Scan for the cell matching the given text and deliver its [X, Y] coordinate at center. 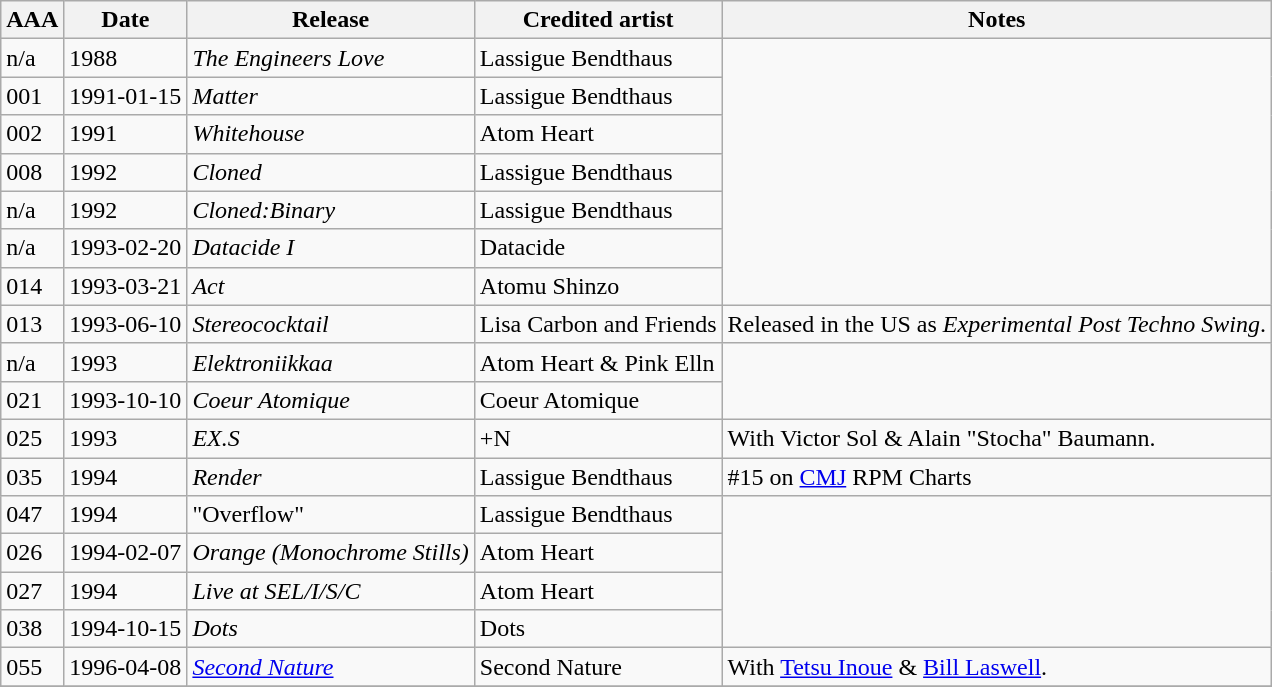
EX.S [330, 438]
+N [598, 438]
Datacide I [330, 248]
013 [32, 324]
1993-06-10 [126, 324]
"Overflow" [330, 515]
025 [32, 438]
With Victor Sol & Alain "Stocha" Baumann. [996, 438]
Matter [330, 96]
1994-10-15 [126, 629]
Whitehouse [330, 134]
Atomu Shinzo [598, 286]
008 [32, 172]
The Engineers Love [330, 58]
Atom Heart & Pink Elln [598, 362]
1991-01-15 [126, 96]
Cloned:Binary [330, 210]
1988 [126, 58]
Credited artist [598, 20]
002 [32, 134]
027 [32, 591]
Act [330, 286]
#15 on CMJ RPM Charts [996, 477]
Elektroniikkaa [330, 362]
Render [330, 477]
Lisa Carbon and Friends [598, 324]
047 [32, 515]
001 [32, 96]
AAA [32, 20]
1996-04-08 [126, 667]
1994-02-07 [126, 553]
Notes [996, 20]
Release [330, 20]
Orange (Monochrome Stills) [330, 553]
038 [32, 629]
021 [32, 400]
026 [32, 553]
1993-03-21 [126, 286]
Datacide [598, 248]
014 [32, 286]
Released in the US as Experimental Post Techno Swing. [996, 324]
1991 [126, 134]
Live at SEL/I/S/C [330, 591]
1993-02-20 [126, 248]
035 [32, 477]
Stereococktail [330, 324]
Cloned [330, 172]
1993-10-10 [126, 400]
Date [126, 20]
055 [32, 667]
With Tetsu Inoue & Bill Laswell. [996, 667]
